Search for the cell housing the specified text and yield its [x, y] center coordinate. 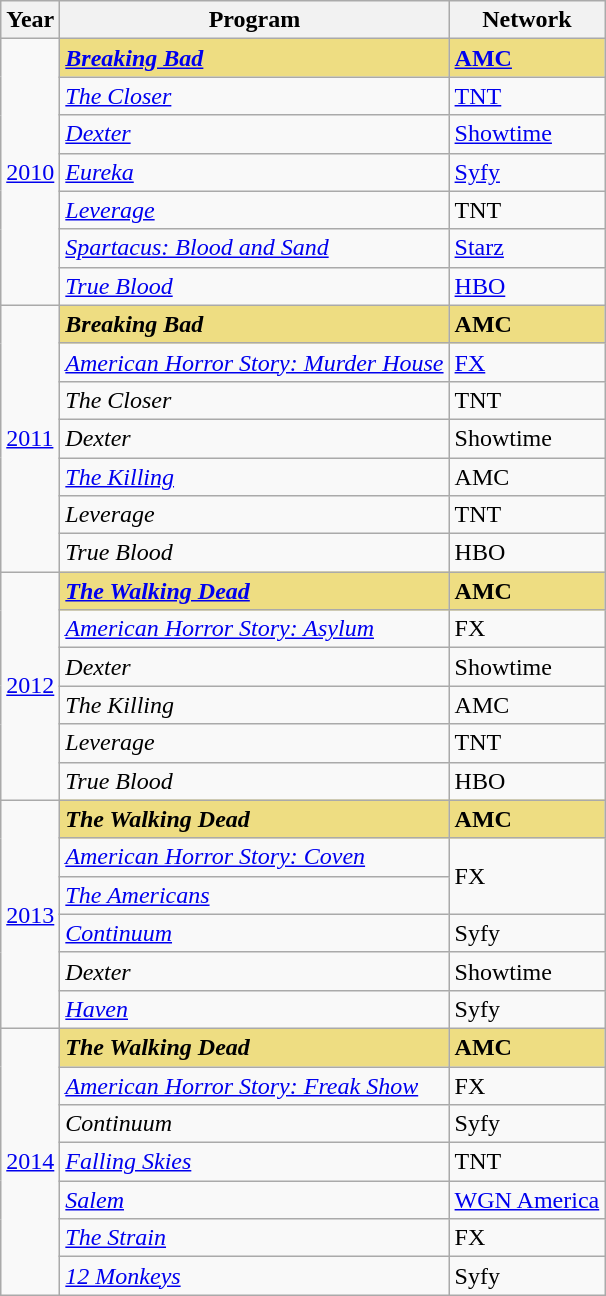
The Americans [254, 895]
Year [30, 20]
American Horror Story: Coven [254, 857]
American Horror Story: Murder House [254, 362]
WGN America [527, 1200]
The Strain [254, 1238]
American Horror Story: Freak Show [254, 1085]
2014 [30, 1161]
Starz [527, 248]
Eureka [254, 172]
2013 [30, 914]
Program [254, 20]
Network [527, 20]
2012 [30, 686]
2011 [30, 438]
2010 [30, 172]
Spartacus: Blood and Sand [254, 248]
Haven [254, 1009]
12 Monkeys [254, 1276]
Salem [254, 1200]
American Horror Story: Asylum [254, 629]
Falling Skies [254, 1162]
